Scan for the cell matching the given text and deliver its (x, y) coordinate at center. 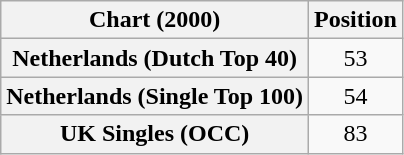
Netherlands (Single Top 100) (155, 96)
54 (356, 96)
53 (356, 58)
83 (356, 134)
Netherlands (Dutch Top 40) (155, 58)
Chart (2000) (155, 20)
Position (356, 20)
UK Singles (OCC) (155, 134)
